Identify which cell holds the provided text, then report its [x, y] central coordinate. 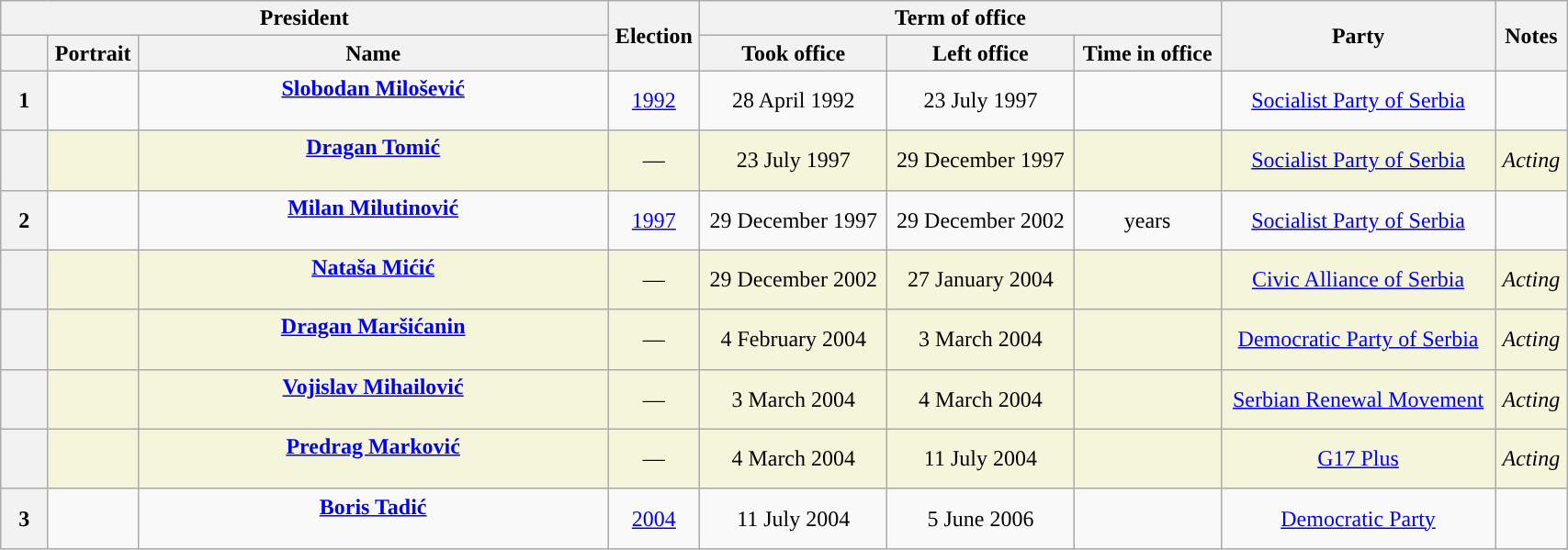
28 April 1992 [794, 101]
4 February 2004 [794, 340]
Democratic Party of Serbia [1358, 340]
G17 Plus [1358, 459]
1992 [654, 101]
Slobodan Milošević [373, 101]
Serbian Renewal Movement [1358, 398]
Notes [1531, 36]
Milan Milutinović [373, 220]
Dragan Maršićanin [373, 340]
Democratic Party [1358, 518]
1 [24, 101]
Left office [981, 53]
3 [24, 518]
5 June 2006 [981, 518]
Civic Alliance of Serbia [1358, 279]
Nataša Mićić [373, 279]
Name [373, 53]
1997 [654, 220]
President [305, 18]
Vojislav Mihailović [373, 398]
Took office [794, 53]
Time in office [1147, 53]
Portrait [94, 53]
Term of office [961, 18]
Party [1358, 36]
27 January 2004 [981, 279]
2 [24, 220]
Boris Tadić [373, 518]
Dragan Tomić [373, 160]
Predrag Marković [373, 459]
Election [654, 36]
years [1147, 220]
2004 [654, 518]
